Extract the (x, y) coordinate from the center of the cell holding the provided text.  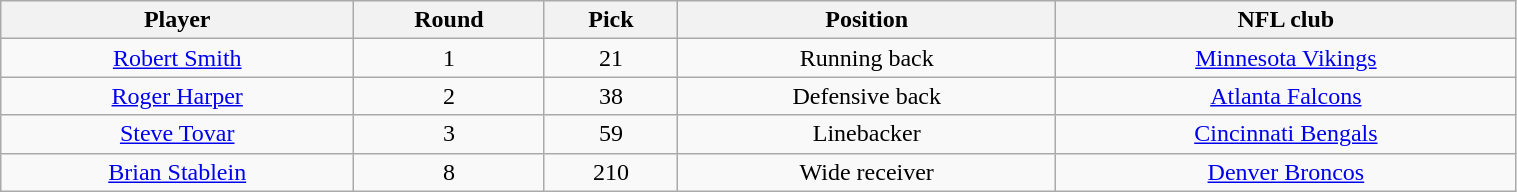
NFL club (1286, 20)
3 (449, 134)
Roger Harper (178, 96)
21 (611, 58)
Atlanta Falcons (1286, 96)
Player (178, 20)
2 (449, 96)
Brian Stablein (178, 172)
59 (611, 134)
Denver Broncos (1286, 172)
Pick (611, 20)
Cincinnati Bengals (1286, 134)
Round (449, 20)
Linebacker (867, 134)
8 (449, 172)
Steve Tovar (178, 134)
Defensive back (867, 96)
38 (611, 96)
Running back (867, 58)
Minnesota Vikings (1286, 58)
Position (867, 20)
1 (449, 58)
Robert Smith (178, 58)
Wide receiver (867, 172)
210 (611, 172)
